For the text-containing cell, return its midpoint in (X, Y) coordinate format. 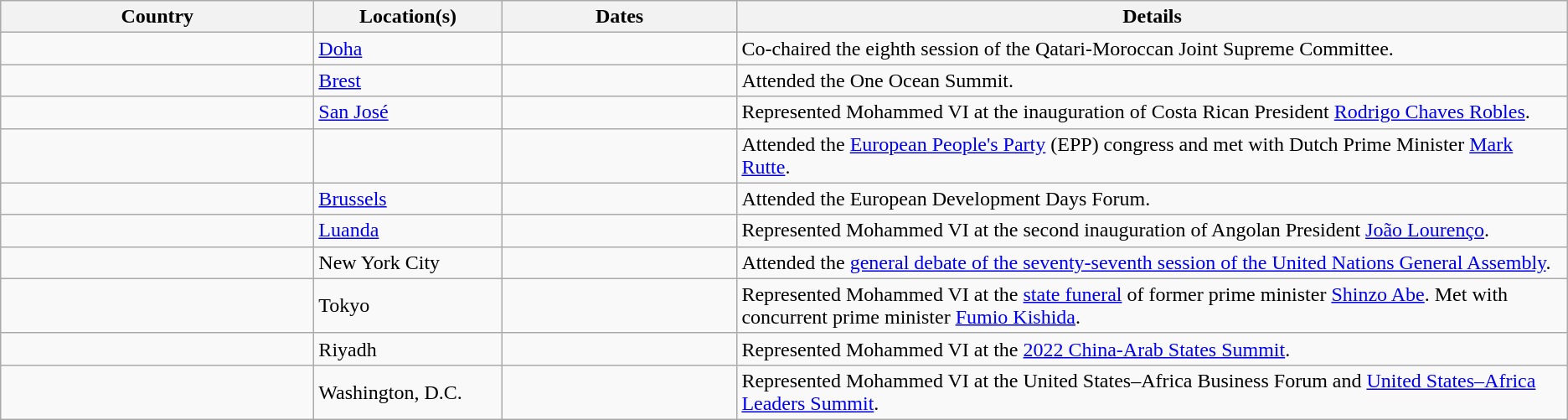
Location(s) (408, 17)
San José (408, 112)
Riyadh (408, 349)
New York City (408, 262)
Luanda (408, 231)
Washington, D.C. (408, 392)
Represented Mohammed VI at the second inauguration of Angolan President João Lourenço. (1153, 231)
Brest (408, 80)
Dates (620, 17)
Tokyo (408, 305)
Details (1153, 17)
Attended the European Development Days Forum. (1153, 199)
Doha (408, 49)
Represented Mohammed VI at the 2022 China-Arab States Summit. (1153, 349)
Represented Mohammed VI at the state funeral of former prime minister Shinzo Abe. Met with concurrent prime minister Fumio Kishida. (1153, 305)
Country (157, 17)
Attended the European People's Party (EPP) congress and met with Dutch Prime Minister Mark Rutte. (1153, 156)
Represented Mohammed VI at the United States–Africa Business Forum and United States–Africa Leaders Summit. (1153, 392)
Represented Mohammed VI at the inauguration of Costa Rican President Rodrigo Chaves Robles. (1153, 112)
Attended the general debate of the seventy-seventh session of the United Nations General Assembly. (1153, 262)
Co-chaired the eighth session of the Qatari-Moroccan Joint Supreme Committee. (1153, 49)
Brussels (408, 199)
Attended the One Ocean Summit. (1153, 80)
